Scan for the cell matching the given text and deliver its [x, y] coordinate at center. 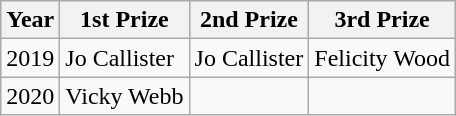
2020 [30, 96]
Vicky Webb [124, 96]
3rd Prize [382, 20]
Year [30, 20]
2019 [30, 58]
Felicity Wood [382, 58]
1st Prize [124, 20]
2nd Prize [249, 20]
